Detect which cell encompasses the target text, then output its (X, Y) center coordinate. 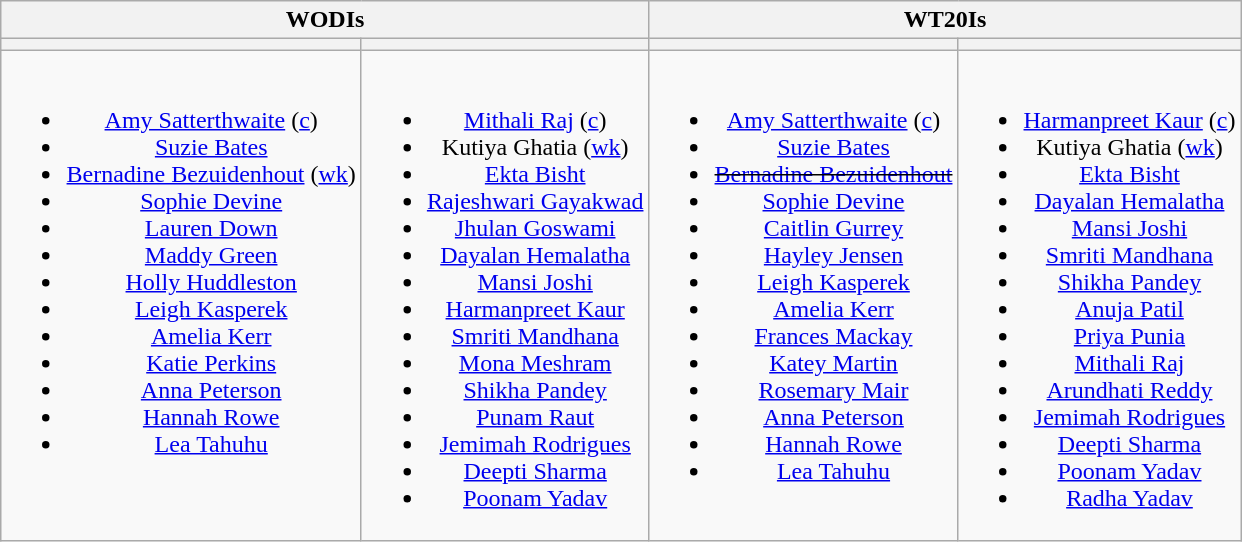
WT20Is (945, 20)
WODIs (325, 20)
